Find where the given text appears and provide that cell's center as [X, Y] coordinate. 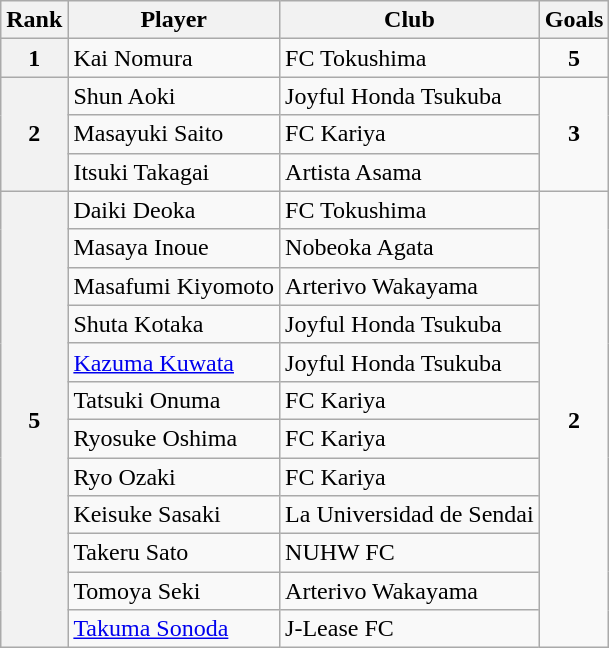
Goals [574, 20]
Rank [34, 20]
Shuta Kotaka [174, 324]
Daiki Deoka [174, 210]
Club [410, 20]
Shun Aoki [174, 96]
Masaya Inoue [174, 248]
Takeru Sato [174, 553]
Masafumi Kiyomoto [174, 286]
Ryosuke Oshima [174, 438]
Tatsuki Onuma [174, 400]
Kazuma Kuwata [174, 362]
Artista Asama [410, 172]
Ryo Ozaki [174, 477]
Kai Nomura [174, 58]
Nobeoka Agata [410, 248]
1 [34, 58]
3 [574, 134]
Tomoya Seki [174, 591]
Player [174, 20]
Masayuki Saito [174, 134]
Takuma Sonoda [174, 629]
NUHW FC [410, 553]
Keisuke Sasaki [174, 515]
Itsuki Takagai [174, 172]
La Universidad de Sendai [410, 515]
J-Lease FC [410, 629]
